Find where the given text appears and provide that cell's center as [X, Y] coordinate. 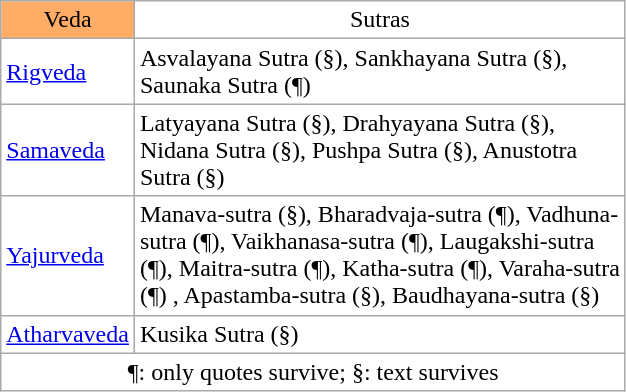
Kusika Sutra (§) [380, 334]
Veda [68, 20]
Yajurveda [68, 256]
Atharvaveda [68, 334]
¶: only quotes survive; §: text survives [314, 372]
Rigveda [68, 72]
Latyayana Sutra (§), Drahyayana Sutra (§), Nidana Sutra (§), Pushpa Sutra (§), Anustotra Sutra (§) [380, 150]
Samaveda [68, 150]
Sutras [380, 20]
Asvalayana Sutra (§), Sankhayana Sutra (§), Saunaka Sutra (¶) [380, 72]
